Capture the cell that displays the provided text and extract its (x, y) central coordinate. 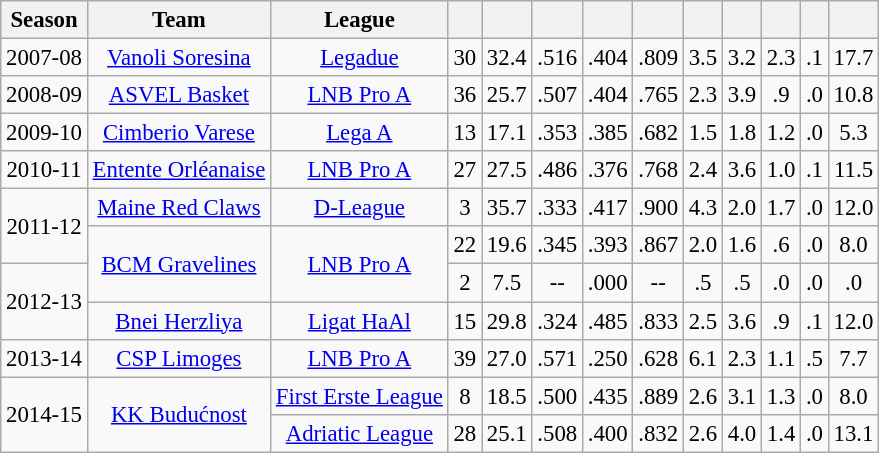
.000 (607, 283)
36 (464, 95)
KK Budućnost (178, 414)
.385 (607, 133)
2008-09 (44, 95)
35.7 (507, 208)
39 (464, 358)
.507 (557, 95)
1.8 (742, 133)
27.0 (507, 358)
2012-13 (44, 302)
3.9 (742, 95)
3 (464, 208)
.500 (557, 396)
.833 (658, 321)
7.5 (507, 283)
27.5 (507, 170)
28 (464, 433)
2.5 (702, 321)
Ligat HaAl (360, 321)
1.4 (782, 433)
15 (464, 321)
CSP Limoges (178, 358)
25.7 (507, 95)
.571 (557, 358)
32.4 (507, 58)
.393 (607, 245)
8 (464, 396)
.6 (782, 245)
25.1 (507, 433)
.765 (658, 95)
1.5 (702, 133)
10.8 (853, 95)
League (360, 20)
Cimberio Varese (178, 133)
Maine Red Claws (178, 208)
Adriatic League (360, 433)
Team (178, 20)
.486 (557, 170)
.832 (658, 433)
Legadue (360, 58)
13.1 (853, 433)
.435 (607, 396)
Season (44, 20)
19.6 (507, 245)
17.1 (507, 133)
2007-08 (44, 58)
7.7 (853, 358)
3.1 (742, 396)
3.2 (742, 58)
1.3 (782, 396)
.353 (557, 133)
.628 (658, 358)
Vanoli Soresina (178, 58)
18.5 (507, 396)
2011-12 (44, 226)
.900 (658, 208)
.682 (658, 133)
3.5 (702, 58)
.508 (557, 433)
22 (464, 245)
BCM Gravelines (178, 264)
2009-10 (44, 133)
27 (464, 170)
.485 (607, 321)
.417 (607, 208)
D-League (360, 208)
4.0 (742, 433)
First Erste League (360, 396)
2010-11 (44, 170)
2013-14 (44, 358)
.889 (658, 396)
.867 (658, 245)
Entente Orléanaise (178, 170)
2014-15 (44, 414)
2 (464, 283)
29.8 (507, 321)
1.0 (782, 170)
.333 (557, 208)
.345 (557, 245)
2.4 (702, 170)
11.5 (853, 170)
5.3 (853, 133)
4.3 (702, 208)
.516 (557, 58)
Lega A (360, 133)
17.7 (853, 58)
.768 (658, 170)
1.6 (742, 245)
13 (464, 133)
1.1 (782, 358)
.809 (658, 58)
6.1 (702, 358)
Bnei Herzliya (178, 321)
.400 (607, 433)
ASVEL Basket (178, 95)
.376 (607, 170)
1.7 (782, 208)
.324 (557, 321)
1.2 (782, 133)
30 (464, 58)
.250 (607, 358)
